Capture the cell that displays the provided text and extract its (X, Y) central coordinate. 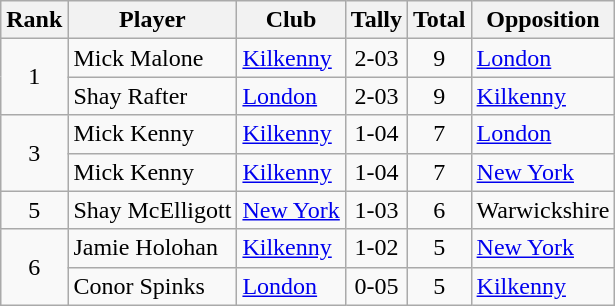
Shay McElligott (152, 210)
0-05 (376, 286)
Tally (376, 20)
3 (34, 153)
Club (291, 20)
Mick Malone (152, 58)
Jamie Holohan (152, 248)
1-02 (376, 248)
Player (152, 20)
Total (440, 20)
1 (34, 77)
Opposition (543, 20)
Conor Spinks (152, 286)
Shay Rafter (152, 96)
Rank (34, 20)
Warwickshire (543, 210)
1-03 (376, 210)
